Search for the cell housing the specified text and yield its [x, y] center coordinate. 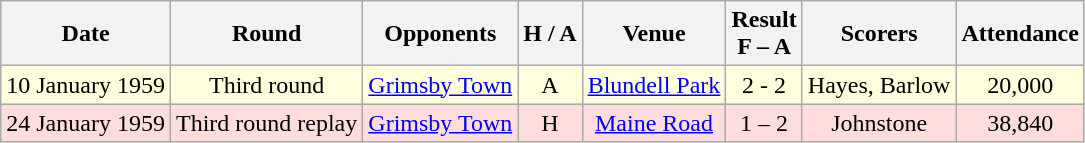
Venue [654, 34]
Hayes, Barlow [879, 85]
H [550, 123]
Round [266, 34]
38,840 [1020, 123]
20,000 [1020, 85]
Opponents [440, 34]
H / A [550, 34]
A [550, 85]
ResultF – A [764, 34]
10 January 1959 [86, 85]
Third round [266, 85]
Date [86, 34]
Blundell Park [654, 85]
Maine Road [654, 123]
Third round replay [266, 123]
Attendance [1020, 34]
Scorers [879, 34]
Johnstone [879, 123]
1 – 2 [764, 123]
24 January 1959 [86, 123]
2 - 2 [764, 85]
